Locate the cell with the specified text and output its [x, y] center coordinate. 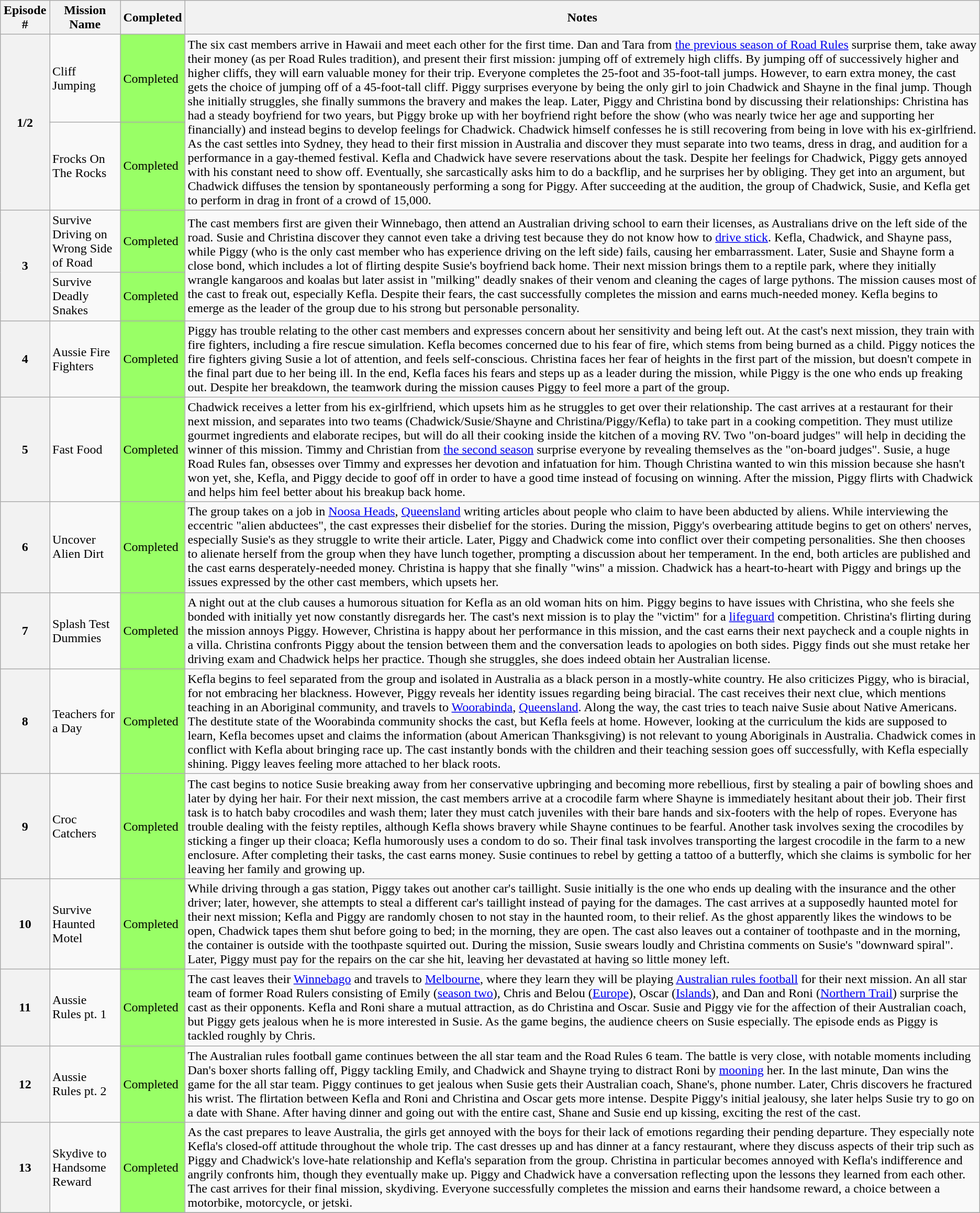
Croc Catchers [85, 826]
Aussie Rules pt. 2 [85, 1084]
1/2 [25, 123]
Episode # [25, 18]
Cliff Jumping [85, 79]
Fast Food [85, 449]
10 [25, 924]
Teachers for a Day [85, 721]
13 [25, 1168]
Survive Haunted Motel [85, 924]
4 [25, 359]
Survive Driving on Wrong Side of Road [85, 241]
6 [25, 547]
Survive Deadly Snakes [85, 296]
Skydive to Handsome Reward [85, 1168]
Frocks On The Rocks [85, 166]
3 [25, 265]
9 [25, 826]
8 [25, 721]
7 [25, 631]
Aussie Fire Fighters [85, 359]
Uncover Alien Dirt [85, 547]
Mission Name [85, 18]
Notes [582, 18]
Aussie Rules pt. 1 [85, 1007]
5 [25, 449]
Splash Test Dummies [85, 631]
12 [25, 1084]
11 [25, 1007]
